Determine the [x, y] coordinate at the center of the cell enclosing the given text.  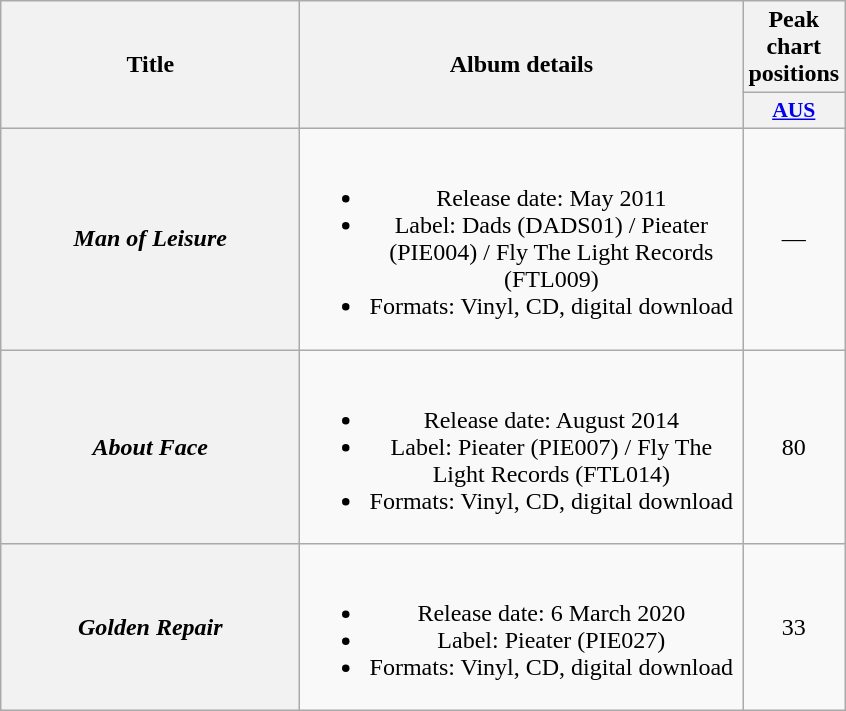
Album details [522, 65]
Title [150, 65]
33 [794, 628]
About Face [150, 447]
Release date: May 2011Label: Dads (DADS01) / Pieater (PIE004) / Fly The Light Records (FTL009)Formats: Vinyl, CD, digital download [522, 238]
Release date: August 2014Label: Pieater (PIE007) / Fly The Light Records (FTL014)Formats: Vinyl, CD, digital download [522, 447]
AUS [794, 111]
Golden Repair [150, 628]
Release date: 6 March 2020Label: Pieater (PIE027)Formats: Vinyl, CD, digital download [522, 628]
Peak chart positions [794, 47]
Man of Leisure [150, 238]
— [794, 238]
80 [794, 447]
